Extract the [X, Y] coordinate from the center of the cell holding the provided text.  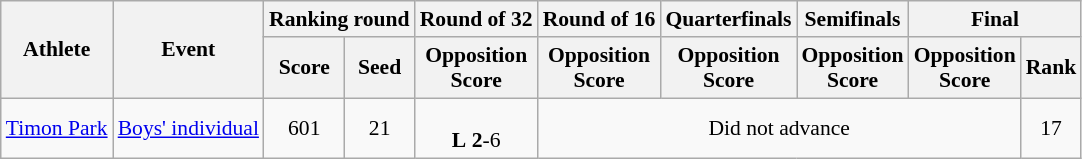
Did not advance [780, 128]
Final [996, 19]
Semifinals [852, 19]
L 2-6 [476, 128]
21 [380, 128]
601 [304, 128]
Score [304, 68]
Round of 32 [476, 19]
Athlete [57, 50]
Timon Park [57, 128]
Rank [1052, 68]
17 [1052, 128]
Seed [380, 68]
Round of 16 [600, 19]
Quarterfinals [728, 19]
Ranking round [340, 19]
Event [188, 50]
Boys' individual [188, 128]
